Provide the [x, y] coordinate of the cell's center where the given text is located.  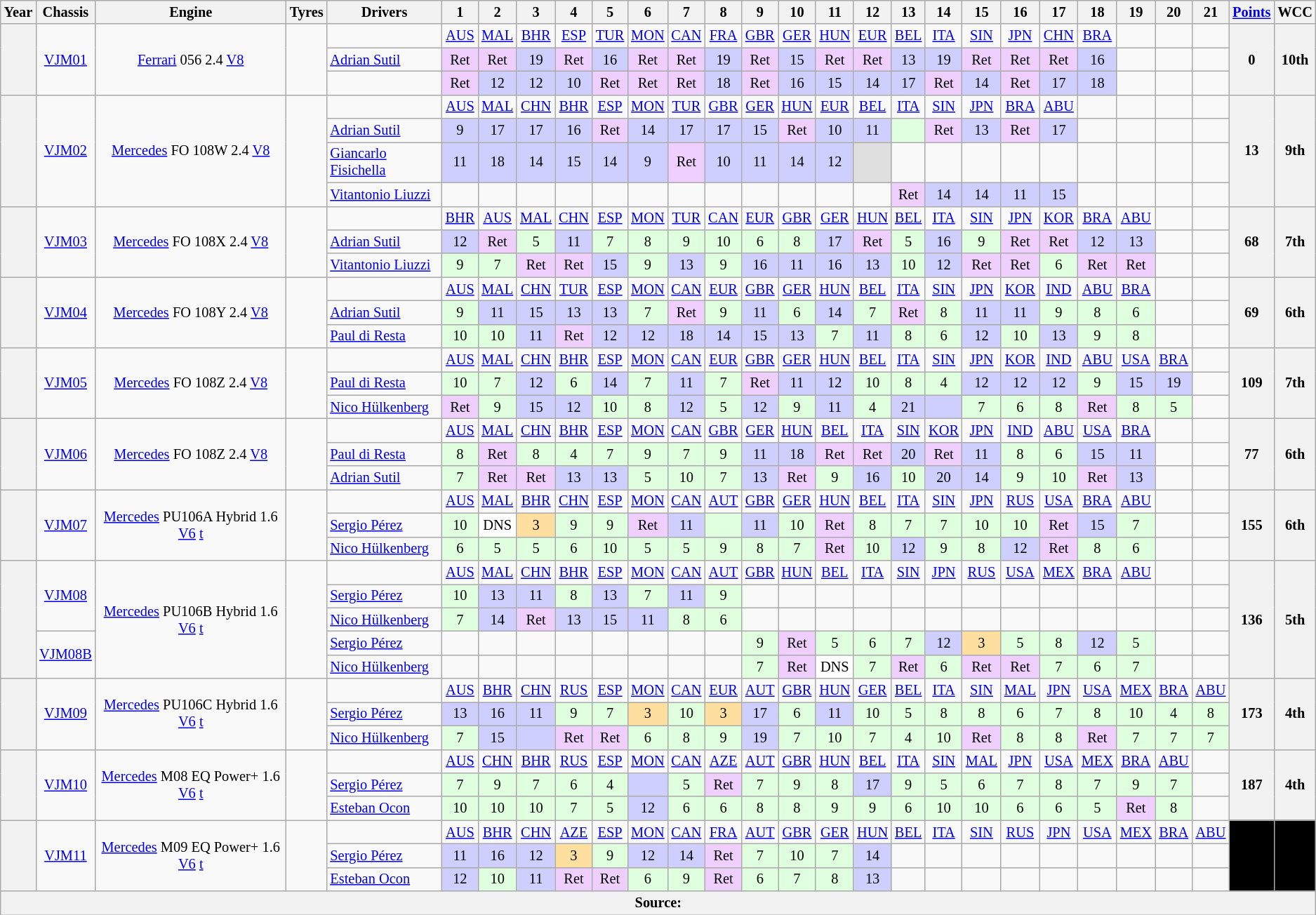
69 [1251, 313]
68 [1251, 241]
136 [1251, 619]
1 [460, 12]
Mercedes FO 108W 2.4 V8 [191, 150]
Tyres [307, 12]
187 [1251, 784]
Year [18, 12]
Points [1251, 12]
9th [1295, 150]
VJM07 [65, 525]
109 [1251, 383]
155 [1251, 525]
Mercedes FO 108Y 2.4 V8 [191, 313]
Engine [191, 12]
VJM02 [65, 150]
* [1295, 856]
77 [1251, 453]
VJM03 [65, 241]
Mercedes PU106A Hybrid 1.6 V6 t [191, 525]
10th [1295, 59]
WCC [1295, 12]
VJM10 [65, 784]
VJM04 [65, 313]
Mercedes M09 EQ Power+ 1.6 V6 t [191, 856]
Drivers [384, 12]
Mercedes M08 EQ Power+ 1.6 V6 t [191, 784]
Mercedes FO 108X 2.4 V8 [191, 241]
Mercedes PU106B Hybrid 1.6 V6 t [191, 619]
5th [1295, 619]
VJM08 [65, 595]
VJM05 [65, 383]
VJM09 [65, 714]
0* [1251, 856]
Giancarlo Fisichella [384, 162]
Mercedes PU106C Hybrid 1.6 V6 t [191, 714]
VJM11 [65, 856]
Ferrari 056 2.4 V8 [191, 59]
VJM01 [65, 59]
Chassis [65, 12]
173 [1251, 714]
2 [497, 12]
0 [1251, 59]
Source: [658, 903]
VJM08B [65, 654]
VJM06 [65, 453]
